Search for the cell housing the specified text and yield its (X, Y) center coordinate. 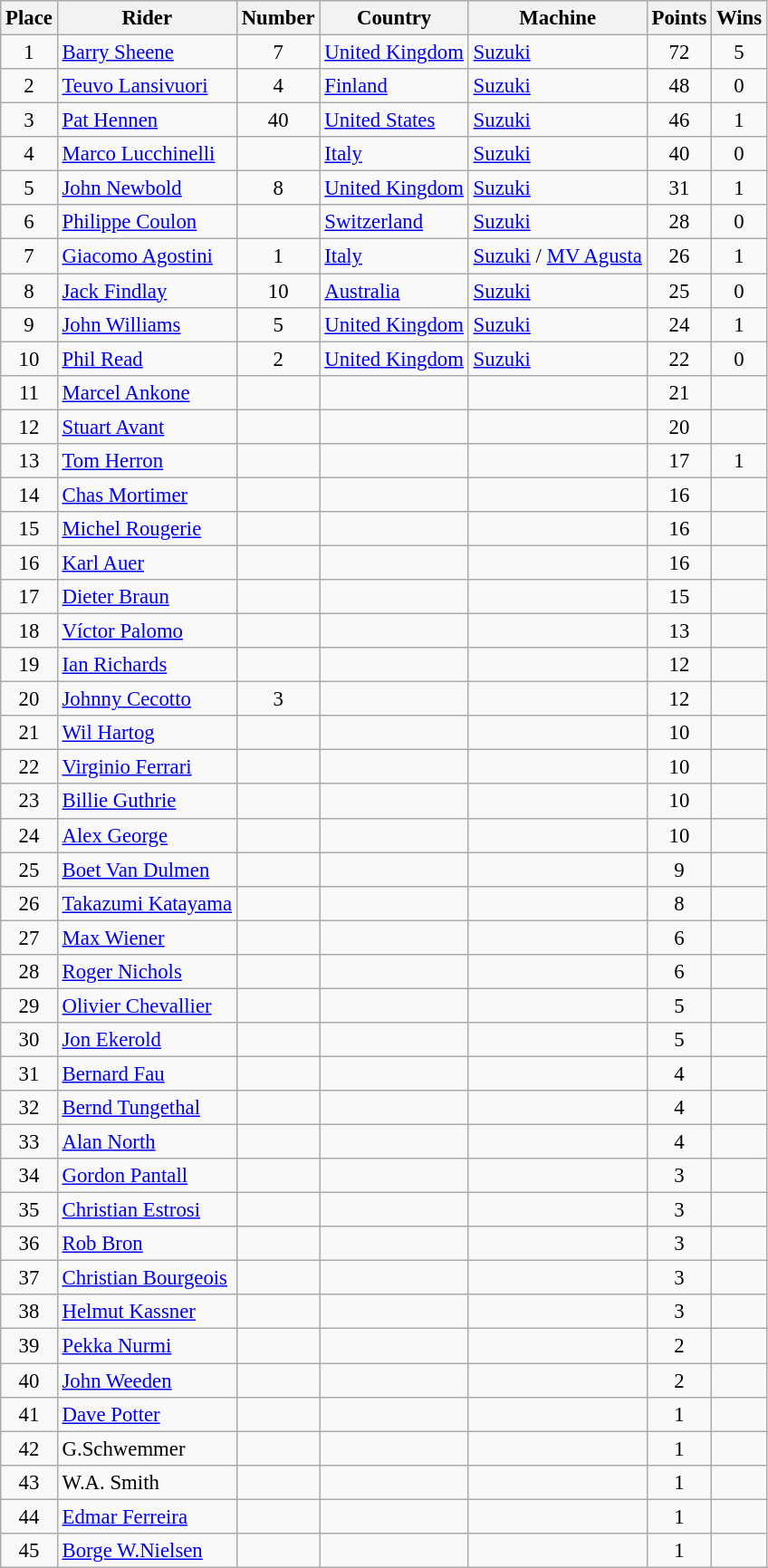
Points (679, 18)
Ian Richards (147, 665)
27 (29, 938)
Virginio Ferrari (147, 767)
41 (29, 1414)
Takazumi Katayama (147, 903)
Pat Hennen (147, 120)
Machine (558, 18)
Roger Nichols (147, 972)
Number (278, 18)
Place (29, 18)
32 (29, 1108)
48 (679, 86)
G.Schwemmer (147, 1448)
Dieter Braun (147, 597)
38 (29, 1313)
Marcel Ankone (147, 392)
Giacomo Agostini (147, 256)
Víctor Palomo (147, 631)
Alan North (147, 1142)
Johnny Cecotto (147, 699)
23 (29, 802)
John Newbold (147, 188)
14 (29, 495)
Pekka Nurmi (147, 1346)
Rider (147, 18)
Michel Rougerie (147, 529)
United States (394, 120)
Marco Lucchinelli (147, 154)
Teuvo Lansivuori (147, 86)
Bernard Fau (147, 1073)
Philippe Coulon (147, 222)
18 (29, 631)
Switzerland (394, 222)
30 (29, 1040)
34 (29, 1176)
Country (394, 18)
Dave Potter (147, 1414)
John Williams (147, 324)
Bernd Tungethal (147, 1108)
Rob Bron (147, 1244)
Olivier Chevallier (147, 1005)
Edmar Ferreira (147, 1516)
33 (29, 1142)
Jon Ekerold (147, 1040)
John Weeden (147, 1380)
Karl Auer (147, 563)
Max Wiener (147, 938)
46 (679, 120)
Boet Van Dulmen (147, 870)
36 (29, 1244)
Helmut Kassner (147, 1313)
42 (29, 1448)
Billie Guthrie (147, 802)
Barry Sheene (147, 53)
Alex George (147, 835)
Christian Bourgeois (147, 1278)
Gordon Pantall (147, 1176)
39 (29, 1346)
45 (29, 1551)
43 (29, 1482)
11 (29, 392)
Borge W.Nielsen (147, 1551)
W.A. Smith (147, 1482)
Stuart Avant (147, 427)
Suzuki / MV Agusta (558, 256)
Tom Herron (147, 461)
Phil Read (147, 359)
72 (679, 53)
Chas Mortimer (147, 495)
37 (29, 1278)
Finland (394, 86)
29 (29, 1005)
Christian Estrosi (147, 1210)
44 (29, 1516)
Wil Hartog (147, 733)
Wins (739, 18)
Jack Findlay (147, 291)
19 (29, 665)
35 (29, 1210)
Australia (394, 291)
